Provide the (x, y) coordinate of the cell's center where the given text is located.  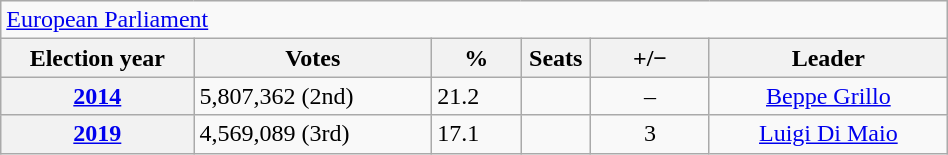
Votes (313, 58)
Luigi Di Maio (828, 134)
+/− (650, 58)
4,569,089 (3rd) (313, 134)
2019 (98, 134)
– (650, 96)
% (476, 58)
Seats (556, 58)
European Parliament (474, 20)
Beppe Grillo (828, 96)
3 (650, 134)
Leader (828, 58)
Election year (98, 58)
5,807,362 (2nd) (313, 96)
2014 (98, 96)
17.1 (476, 134)
21.2 (476, 96)
